Determine the (X, Y) coordinate at the center of the cell enclosing the given text.  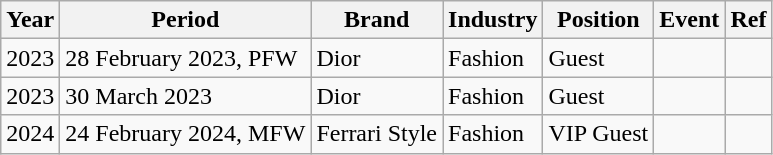
VIP Guest (598, 134)
Position (598, 20)
24 February 2024, MFW (186, 134)
Brand (377, 20)
Year (30, 20)
Event (690, 20)
Ferrari Style (377, 134)
2024 (30, 134)
Ref (748, 20)
Period (186, 20)
Industry (493, 20)
28 February 2023, PFW (186, 58)
30 March 2023 (186, 96)
